Return [x, y] of the center of cell containing provided text 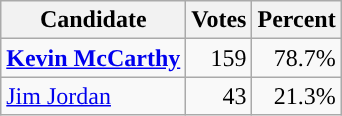
Percent [296, 20]
78.7% [296, 58]
159 [219, 58]
21.3% [296, 96]
Candidate [94, 20]
43 [219, 96]
Votes [219, 20]
Jim Jordan [94, 96]
Kevin McCarthy [94, 58]
